Locate the cell with the specified text and output its [x, y] center coordinate. 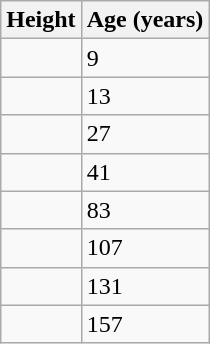
83 [145, 210]
107 [145, 248]
157 [145, 324]
9 [145, 58]
13 [145, 96]
131 [145, 286]
27 [145, 134]
Age (years) [145, 20]
Height [41, 20]
41 [145, 172]
